Search for the cell housing the specified text and yield its (X, Y) center coordinate. 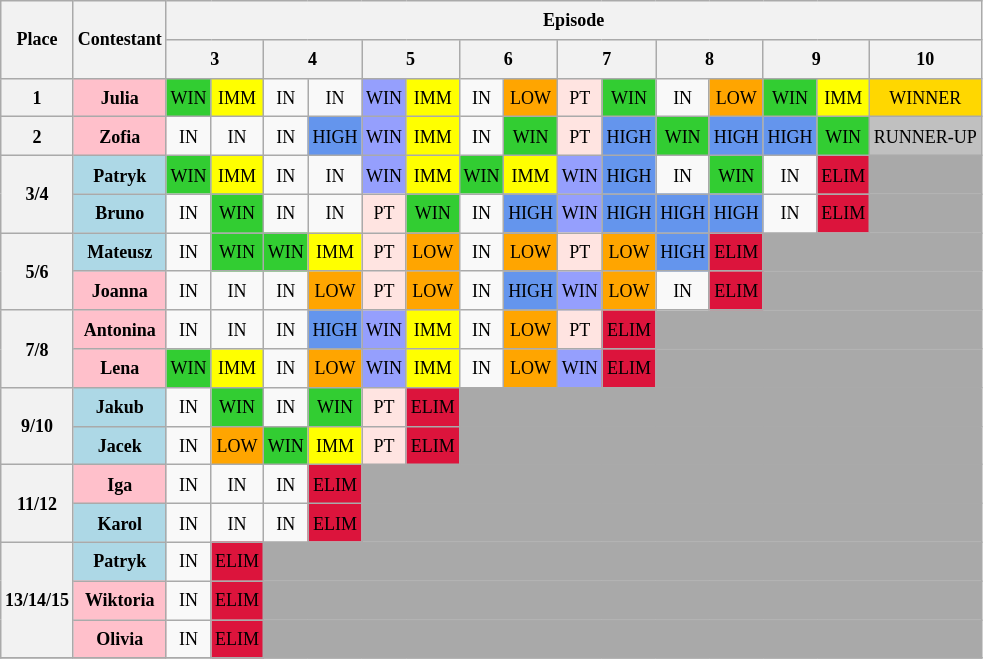
3 (214, 58)
Contestant (120, 40)
Joanna (120, 290)
11/12 (38, 504)
Julia (120, 98)
13/14/15 (38, 600)
5/6 (38, 272)
Jakub (120, 406)
Lena (120, 368)
1 (38, 98)
Zofia (120, 136)
6 (508, 58)
9/10 (38, 426)
RUNNER-UP (925, 136)
7/8 (38, 348)
3/4 (38, 194)
WINNER (925, 98)
2 (38, 136)
10 (925, 58)
Bruno (120, 214)
Olivia (120, 640)
7 (606, 58)
8 (710, 58)
Wiktoria (120, 600)
Place (38, 40)
4 (312, 58)
Antonina (120, 330)
Iga (120, 484)
Mateusz (120, 252)
Karol (120, 522)
5 (410, 58)
Jacek (120, 446)
9 (816, 58)
Episode (574, 20)
